Search for the cell housing the specified text and yield its (X, Y) center coordinate. 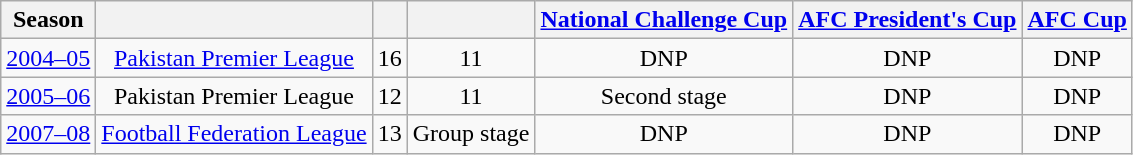
Second stage (664, 96)
2005–06 (48, 96)
Football Federation League (234, 134)
2004–05 (48, 58)
Group stage (471, 134)
National Challenge Cup (664, 20)
13 (390, 134)
Season (48, 20)
2007–08 (48, 134)
AFC Cup (1077, 20)
12 (390, 96)
16 (390, 58)
AFC President's Cup (908, 20)
